Scan for the cell matching the given text and deliver its (X, Y) coordinate at center. 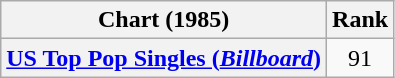
Rank (360, 20)
Chart (1985) (164, 20)
91 (360, 58)
US Top Pop Singles (Billboard) (164, 58)
